Identify which cell holds the provided text, then report its (X, Y) central coordinate. 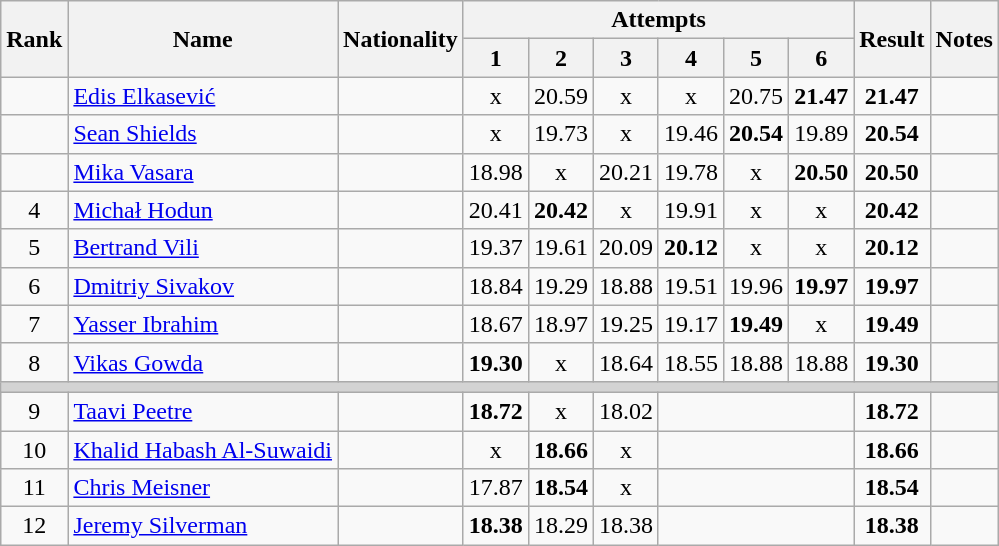
Attempts (658, 20)
19.73 (560, 134)
9 (34, 411)
19.51 (690, 286)
18.84 (496, 286)
18.97 (560, 324)
19.29 (560, 286)
20.09 (626, 248)
8 (34, 362)
Taavi Peetre (203, 411)
Mika Vasara (203, 172)
18.98 (496, 172)
19.61 (560, 248)
Chris Meisner (203, 488)
Rank (34, 39)
Vikas Gowda (203, 362)
1 (496, 58)
19.96 (756, 286)
3 (626, 58)
Bertrand Vili (203, 248)
Jeremy Silverman (203, 526)
18.55 (690, 362)
Edis Elkasević (203, 96)
Notes (964, 39)
17.87 (496, 488)
11 (34, 488)
12 (34, 526)
Nationality (401, 39)
18.64 (626, 362)
19.37 (496, 248)
18.67 (496, 324)
10 (34, 449)
7 (34, 324)
Khalid Habash Al-Suwaidi (203, 449)
Name (203, 39)
19.17 (690, 324)
19.25 (626, 324)
Result (892, 39)
18.29 (560, 526)
20.21 (626, 172)
20.41 (496, 210)
19.91 (690, 210)
Michał Hodun (203, 210)
20.75 (756, 96)
19.89 (822, 134)
Yasser Ibrahim (203, 324)
19.46 (690, 134)
18.02 (626, 411)
19.78 (690, 172)
Sean Shields (203, 134)
Dmitriy Sivakov (203, 286)
2 (560, 58)
20.59 (560, 96)
